Find where the given text appears and provide that cell's center as [x, y] coordinate. 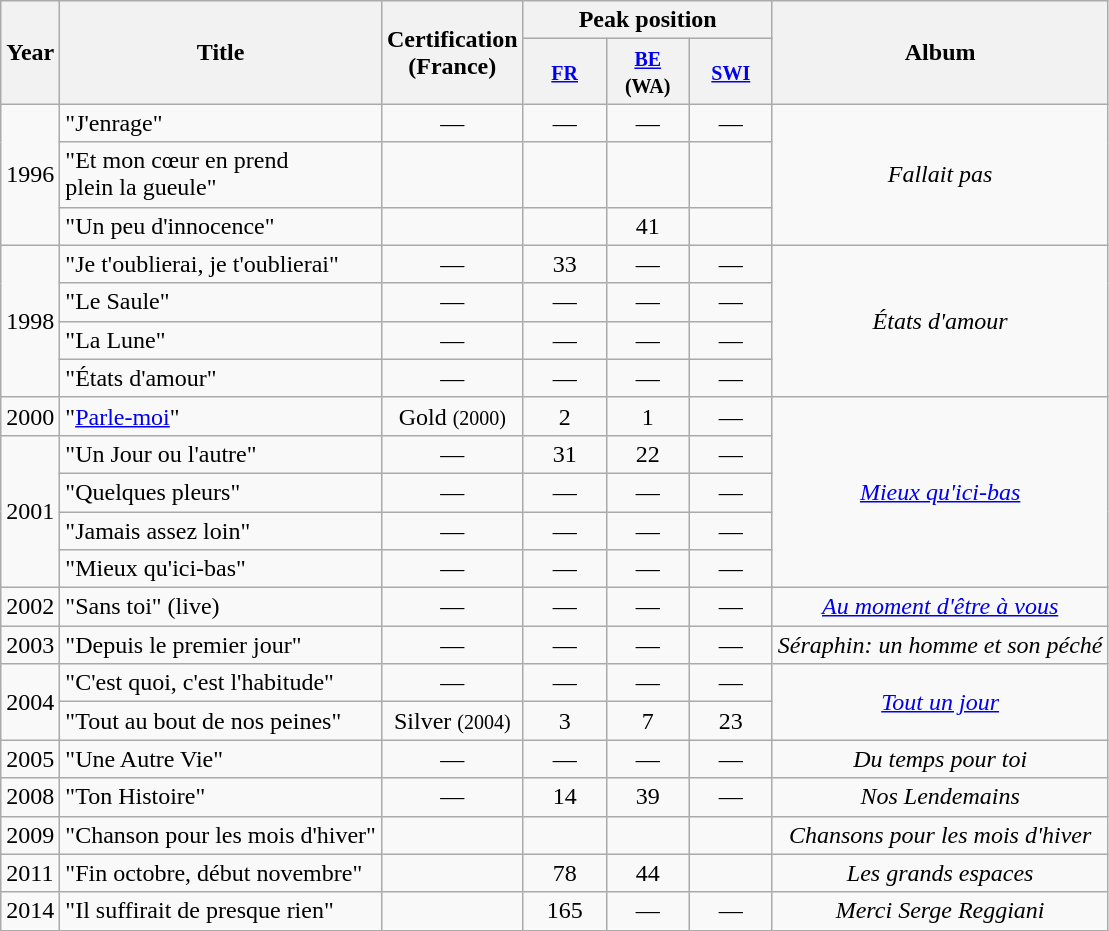
2002 [30, 607]
"C'est quoi, c'est l'habitude" [221, 683]
1998 [30, 321]
2000 [30, 416]
Year [30, 52]
39 [648, 797]
14 [564, 797]
2014 [30, 911]
Mieux qu'ici-bas [940, 492]
"Et mon cœur en prendplein la gueule" [221, 174]
2004 [30, 702]
"Depuis le premier jour" [221, 645]
44 [648, 873]
3 [564, 721]
2011 [30, 873]
SWI [730, 72]
Fallait pas [940, 174]
Chansons pour les mois d'hiver [940, 835]
Merci Serge Reggiani [940, 911]
Title [221, 52]
22 [648, 454]
1996 [30, 174]
"J'enrage" [221, 123]
2009 [30, 835]
Séraphin: un homme et son péché [940, 645]
33 [564, 264]
"Mieux qu'ici-bas" [221, 569]
BE (WA) [648, 72]
"Parle-moi" [221, 416]
"Il suffirait de presque rien" [221, 911]
"Fin octobre, début novembre" [221, 873]
78 [564, 873]
"Tout au bout de nos peines" [221, 721]
"Chanson pour les mois d'hiver" [221, 835]
"Sans toi" (live) [221, 607]
"Je t'oublierai, je t'oublierai" [221, 264]
7 [648, 721]
États d'amour [940, 321]
165 [564, 911]
"Jamais assez loin" [221, 531]
1 [648, 416]
Tout un jour [940, 702]
2003 [30, 645]
"Ton Histoire" [221, 797]
23 [730, 721]
"Quelques pleurs" [221, 492]
2 [564, 416]
"États d'amour" [221, 378]
2001 [30, 511]
Nos Lendemains [940, 797]
Peak position [648, 20]
Certification (France) [452, 52]
Gold (2000) [452, 416]
Album [940, 52]
2005 [30, 759]
Du temps pour toi [940, 759]
31 [564, 454]
Les grands espaces [940, 873]
Silver (2004) [452, 721]
FR [564, 72]
"Le Saule" [221, 302]
41 [648, 226]
2008 [30, 797]
"Une Autre Vie" [221, 759]
Au moment d'être à vous [940, 607]
"Un Jour ou l'autre" [221, 454]
"La Lune" [221, 340]
"Un peu d'innocence" [221, 226]
